For the text-containing cell, return its midpoint in [x, y] coordinate format. 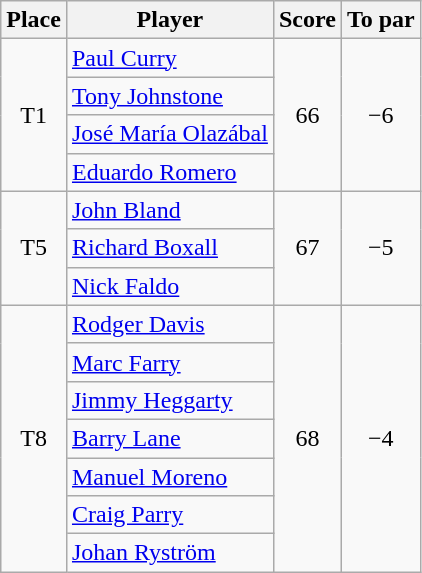
67 [307, 248]
Johan Ryström [170, 553]
Paul Curry [170, 58]
John Bland [170, 210]
Barry Lane [170, 438]
José María Olazábal [170, 134]
Player [170, 20]
T1 [34, 115]
Manuel Moreno [170, 477]
−5 [380, 248]
T8 [34, 438]
−6 [380, 115]
Eduardo Romero [170, 172]
−4 [380, 438]
66 [307, 115]
Tony Johnstone [170, 96]
Nick Faldo [170, 286]
Score [307, 20]
Craig Parry [170, 515]
68 [307, 438]
Place [34, 20]
Richard Boxall [170, 248]
To par [380, 20]
T5 [34, 248]
Jimmy Heggarty [170, 400]
Rodger Davis [170, 324]
Marc Farry [170, 362]
